Capture the cell that displays the provided text and extract its (x, y) central coordinate. 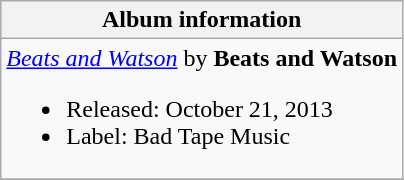
Album information (202, 20)
Beats and Watson by Beats and WatsonReleased: October 21, 2013Label: Bad Tape Music (202, 109)
